Provide the [X, Y] coordinate of the cell's center where the given text is located.  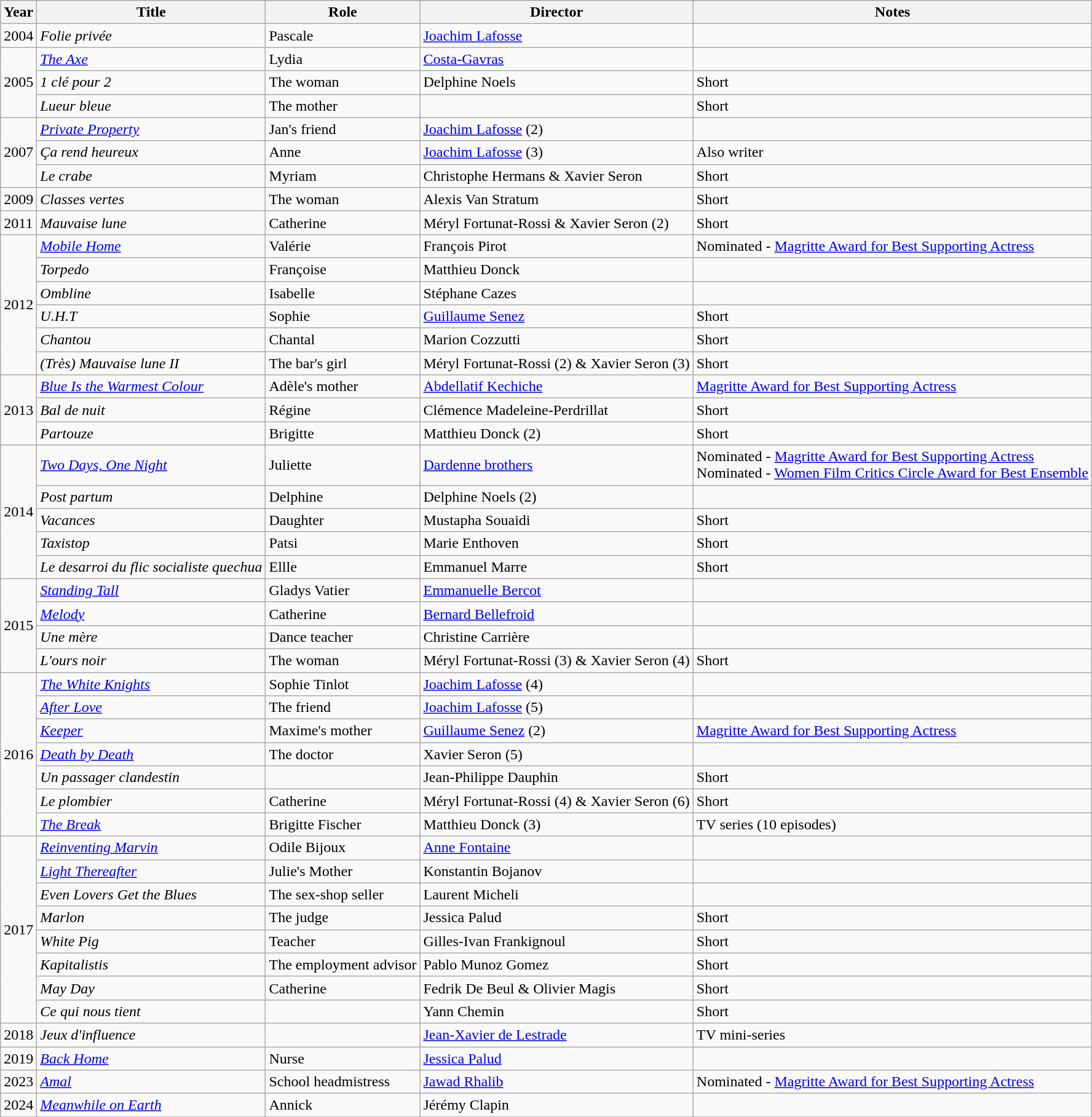
Julie's Mother [343, 871]
Anne Fontaine [556, 848]
Director [556, 12]
U.H.T [151, 317]
L'ours noir [151, 660]
Méryl Fortunat-Rossi (2) & Xavier Seron (3) [556, 363]
Une mère [151, 637]
Reinventing Marvin [151, 848]
Yann Chemin [556, 1011]
Françoise [343, 269]
Joachim Lafosse (5) [556, 708]
2011 [18, 223]
2014 [18, 511]
The judge [343, 918]
Matthieu Donck (2) [556, 433]
Joachim Lafosse (4) [556, 684]
The sex-shop seller [343, 894]
Amal [151, 1082]
2005 [18, 82]
Role [343, 12]
Abdellatif Kechiche [556, 387]
Torpedo [151, 269]
School headmistress [343, 1082]
Gladys Vatier [343, 590]
Méryl Fortunat-Rossi & Xavier Seron (2) [556, 223]
Matthieu Donck [556, 269]
Juliette [343, 465]
Lueur bleue [151, 106]
Le crabe [151, 176]
Jawad Rhalib [556, 1082]
Keeper [151, 731]
Even Lovers Get the Blues [151, 894]
2009 [18, 199]
Kapitalistis [151, 965]
Ellle [343, 567]
Teacher [343, 941]
Costa-Gavras [556, 59]
The employment advisor [343, 965]
Bernard Bellefroid [556, 614]
Sophie Tinlot [343, 684]
The Break [151, 824]
2012 [18, 304]
Meanwhile on Earth [151, 1105]
Pascale [343, 36]
Le desarroi du flic socialiste quechua [151, 567]
Patsi [343, 543]
2017 [18, 930]
The mother [343, 106]
Nominated - Magritte Award for Best Supporting ActressNominated - Women Film Critics Circle Award for Best Ensemble [892, 465]
Chantal [343, 340]
Dance teacher [343, 637]
The White Knights [151, 684]
Death by Death [151, 754]
Régine [343, 410]
Delphine Noels [556, 82]
Lydia [343, 59]
Myriam [343, 176]
TV series (10 episodes) [892, 824]
Stéphane Cazes [556, 293]
Joachim Lafosse (3) [556, 152]
Le plombier [151, 801]
Joachim Lafosse [556, 36]
(Très) Mauvaise lune II [151, 363]
Dardenne brothers [556, 465]
Vacances [151, 520]
The bar's girl [343, 363]
Marie Enthoven [556, 543]
Emmanuelle Bercot [556, 590]
Two Days, One Night [151, 465]
Marion Cozzutti [556, 340]
May Day [151, 988]
Adèle's mother [343, 387]
2015 [18, 625]
Jérémy Clapin [556, 1105]
Xavier Seron (5) [556, 754]
Jean-Xavier de Lestrade [556, 1035]
Guillaume Senez [556, 317]
Post partum [151, 497]
Guillaume Senez (2) [556, 731]
Taxistop [151, 543]
Jeux d'influence [151, 1035]
Partouze [151, 433]
Jan's friend [343, 129]
Brigitte [343, 433]
Private Property [151, 129]
2018 [18, 1035]
2019 [18, 1058]
Anne [343, 152]
Melody [151, 614]
Mustapha Souaidi [556, 520]
Ça rend heureux [151, 152]
2023 [18, 1082]
Emmanuel Marre [556, 567]
Delphine Noels (2) [556, 497]
Valérie [343, 246]
Ombline [151, 293]
Mauvaise lune [151, 223]
Christophe Hermans & Xavier Seron [556, 176]
Daughter [343, 520]
Title [151, 12]
Jean-Philippe Dauphin [556, 778]
Light Thereafter [151, 871]
Gilles-Ivan Frankignoul [556, 941]
The Axe [151, 59]
Chantou [151, 340]
Christine Carrière [556, 637]
Laurent Micheli [556, 894]
Méryl Fortunat-Rossi (4) & Xavier Seron (6) [556, 801]
Standing Tall [151, 590]
2007 [18, 152]
Méryl Fortunat-Rossi (3) & Xavier Seron (4) [556, 660]
François Pirot [556, 246]
Clémence Madeleine-Perdrillat [556, 410]
Delphine [343, 497]
Annick [343, 1105]
Odile Bijoux [343, 848]
Marlon [151, 918]
The friend [343, 708]
Classes vertes [151, 199]
Ce qui nous tient [151, 1011]
Bal de nuit [151, 410]
The doctor [343, 754]
Fedrik De Beul & Olivier Magis [556, 988]
1 clé pour 2 [151, 82]
Folie privée [151, 36]
Blue Is the Warmest Colour [151, 387]
Brigitte Fischer [343, 824]
2004 [18, 36]
Alexis Van Stratum [556, 199]
Konstantin Bojanov [556, 871]
Back Home [151, 1058]
2013 [18, 410]
After Love [151, 708]
Un passager clandestin [151, 778]
TV mini-series [892, 1035]
Isabelle [343, 293]
Sophie [343, 317]
Year [18, 12]
Pablo Munoz Gomez [556, 965]
Also writer [892, 152]
Joachim Lafosse (2) [556, 129]
Notes [892, 12]
2024 [18, 1105]
Nurse [343, 1058]
White Pig [151, 941]
Matthieu Donck (3) [556, 824]
2016 [18, 754]
Mobile Home [151, 246]
Maxime's mother [343, 731]
